For the text-containing cell, return its midpoint in [X, Y] coordinate format. 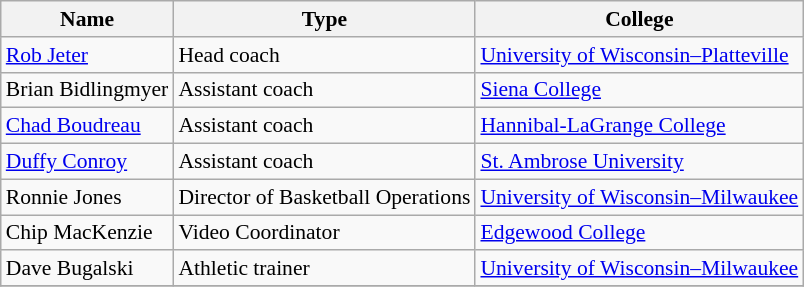
Type [324, 19]
Edgewood College [639, 233]
Duffy Conroy [88, 162]
Brian Bidlingmyer [88, 90]
St. Ambrose University [639, 162]
Video Coordinator [324, 233]
Hannibal-LaGrange College [639, 126]
Chad Boudreau [88, 126]
Dave Bugalski [88, 269]
Ronnie Jones [88, 197]
Athletic trainer [324, 269]
Director of Basketball Operations [324, 197]
University of Wisconsin–Platteville [639, 55]
Chip MacKenzie [88, 233]
Rob Jeter [88, 55]
College [639, 19]
Head coach [324, 55]
Name [88, 19]
Siena College [639, 90]
